Find where the given text appears and provide that cell's center as (x, y) coordinate. 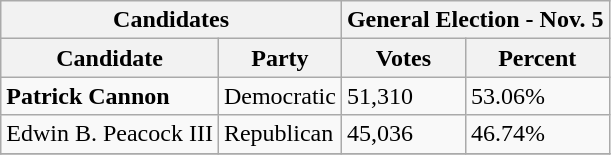
Candidates (172, 20)
Democratic (280, 96)
Republican (280, 134)
Candidate (110, 58)
Edwin B. Peacock III (110, 134)
General Election - Nov. 5 (475, 20)
Percent (537, 58)
Party (280, 58)
Patrick Cannon (110, 96)
53.06% (537, 96)
45,036 (403, 134)
46.74% (537, 134)
51,310 (403, 96)
Votes (403, 58)
